Scan for the cell matching the given text and deliver its (x, y) coordinate at center. 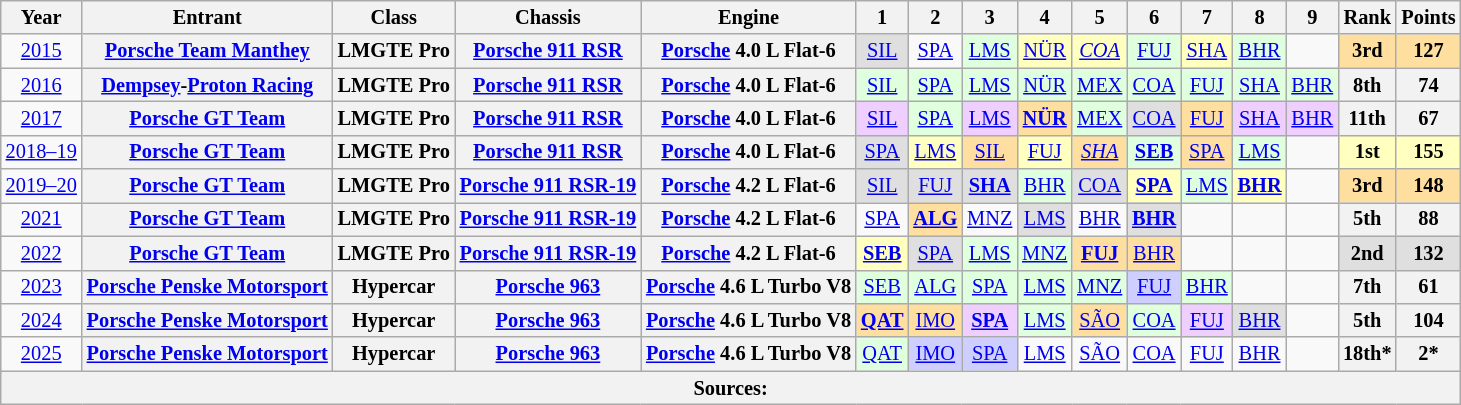
2022 (42, 253)
155 (1428, 152)
7 (1207, 17)
2015 (42, 51)
5 (1100, 17)
Porsche Team Manthey (208, 51)
Year (42, 17)
18th* (1367, 354)
67 (1428, 118)
Dempsey-Proton Racing (208, 85)
104 (1428, 320)
11th (1367, 118)
8 (1260, 17)
1st (1367, 152)
61 (1428, 287)
Engine (748, 17)
74 (1428, 85)
Rank (1367, 17)
8th (1367, 85)
3 (990, 17)
2016 (42, 85)
2024 (42, 320)
Points (1428, 17)
2* (1428, 354)
4 (1044, 17)
2025 (42, 354)
Sources: (731, 388)
Entrant (208, 17)
127 (1428, 51)
7th (1367, 287)
Chassis (548, 17)
2023 (42, 287)
9 (1312, 17)
Class (394, 17)
2021 (42, 219)
2018–19 (42, 152)
6 (1154, 17)
148 (1428, 186)
132 (1428, 253)
2nd (1367, 253)
2019–20 (42, 186)
2017 (42, 118)
88 (1428, 219)
1 (882, 17)
2 (935, 17)
